Identify which cell holds the provided text, then report its [X, Y] central coordinate. 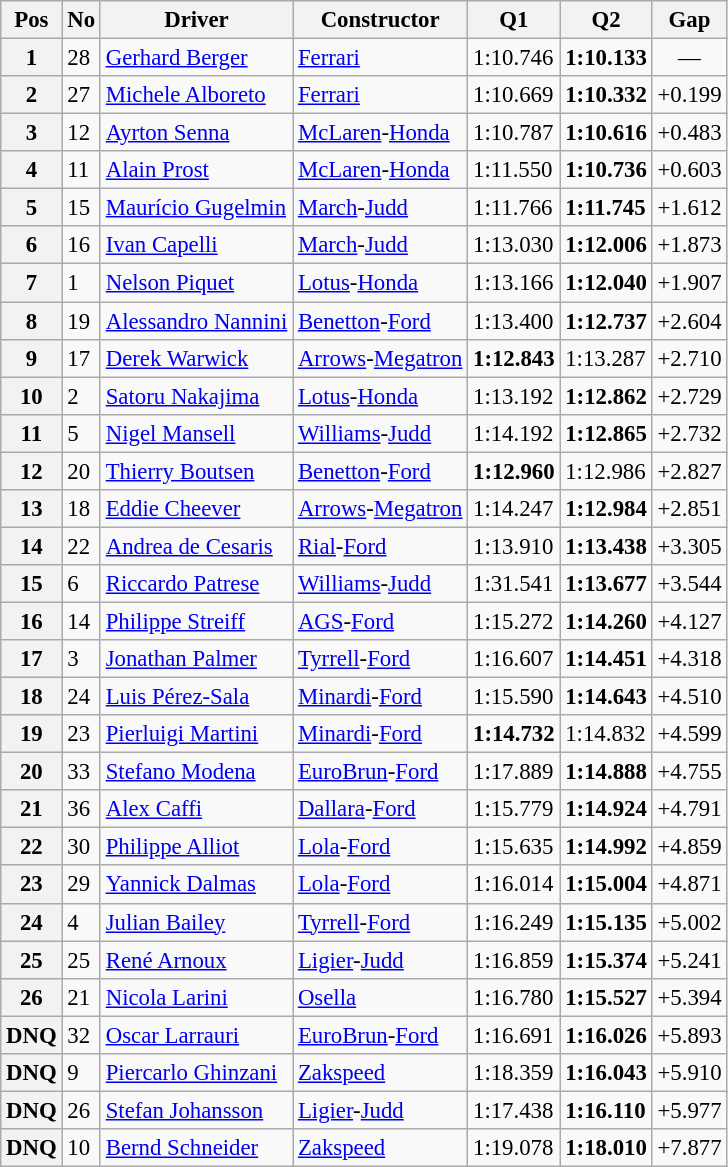
1:13.192 [514, 396]
Q1 [514, 20]
+2.710 [690, 358]
Stefano Modena [196, 772]
+2.604 [690, 321]
Alessandro Nannini [196, 321]
Pierluigi Martini [196, 734]
1:19.078 [514, 1148]
1:14.451 [606, 659]
René Arnoux [196, 960]
+7.877 [690, 1148]
1:16.691 [514, 1035]
1:18.359 [514, 1073]
1:15.272 [514, 621]
Piercarlo Ghinzani [196, 1073]
1:14.260 [606, 621]
1:15.135 [606, 922]
+2.851 [690, 509]
1:12.986 [606, 471]
1:14.732 [514, 734]
+5.394 [690, 997]
+4.791 [690, 809]
1:12.006 [606, 245]
1:15.004 [606, 885]
+1.907 [690, 283]
1:14.192 [514, 433]
1:11.550 [514, 170]
30 [81, 847]
1:10.787 [514, 133]
1:15.590 [514, 697]
+4.510 [690, 697]
Derek Warwick [196, 358]
1:10.332 [606, 95]
1:10.746 [514, 58]
13 [32, 509]
1:10.133 [606, 58]
Gerhard Berger [196, 58]
1:14.832 [606, 734]
Philippe Streiff [196, 621]
1:13.166 [514, 283]
Thierry Boutsen [196, 471]
1:14.924 [606, 809]
Julian Bailey [196, 922]
1:16.110 [606, 1110]
1:17.889 [514, 772]
+0.483 [690, 133]
+0.603 [690, 170]
Ivan Capelli [196, 245]
1:16.026 [606, 1035]
+4.599 [690, 734]
Gap [690, 20]
1:16.607 [514, 659]
1:13.030 [514, 245]
+4.871 [690, 885]
1:16.014 [514, 885]
1:12.984 [606, 509]
Yannick Dalmas [196, 885]
1:11.766 [514, 208]
Satoru Nakajima [196, 396]
1:13.677 [606, 584]
+4.755 [690, 772]
Oscar Larrauri [196, 1035]
1:16.043 [606, 1073]
+2.827 [690, 471]
Alain Prost [196, 170]
1:16.780 [514, 997]
Jonathan Palmer [196, 659]
1:18.010 [606, 1148]
1:15.779 [514, 809]
+1.873 [690, 245]
1:16.859 [514, 960]
Riccardo Patrese [196, 584]
1:14.643 [606, 697]
1:15.635 [514, 847]
Q2 [606, 20]
1:15.374 [606, 960]
+0.199 [690, 95]
1:14.247 [514, 509]
AGS-Ford [380, 621]
1:31.541 [514, 584]
Luis Pérez-Sala [196, 697]
+3.544 [690, 584]
1:11.745 [606, 208]
7 [32, 283]
1:16.249 [514, 922]
+4.318 [690, 659]
1:12.865 [606, 433]
Dallara-Ford [380, 809]
1:10.616 [606, 133]
8 [32, 321]
+2.729 [690, 396]
+5.893 [690, 1035]
Constructor [380, 20]
Stefan Johansson [196, 1110]
1:15.527 [606, 997]
1:13.400 [514, 321]
Ayrton Senna [196, 133]
Eddie Cheever [196, 509]
1:13.287 [606, 358]
1:12.862 [606, 396]
+5.241 [690, 960]
Driver [196, 20]
36 [81, 809]
+3.305 [690, 546]
Nelson Piquet [196, 283]
Nigel Mansell [196, 433]
27 [81, 95]
28 [81, 58]
Nicola Larini [196, 997]
1:14.888 [606, 772]
No [81, 20]
1:17.438 [514, 1110]
+5.977 [690, 1110]
Rial-Ford [380, 546]
1:13.438 [606, 546]
Maurício Gugelmin [196, 208]
1:10.669 [514, 95]
1:10.736 [606, 170]
— [690, 58]
+5.910 [690, 1073]
Michele Alboreto [196, 95]
Andrea de Cesaris [196, 546]
+5.002 [690, 922]
1:12.960 [514, 471]
1:12.843 [514, 358]
1:13.910 [514, 546]
Pos [32, 20]
1:12.737 [606, 321]
33 [81, 772]
Osella [380, 997]
+4.859 [690, 847]
Bernd Schneider [196, 1148]
+4.127 [690, 621]
Philippe Alliot [196, 847]
32 [81, 1035]
Alex Caffi [196, 809]
1:14.992 [606, 847]
1:12.040 [606, 283]
+1.612 [690, 208]
29 [81, 885]
+2.732 [690, 433]
